Find where the given text appears and provide that cell's center as [x, y] coordinate. 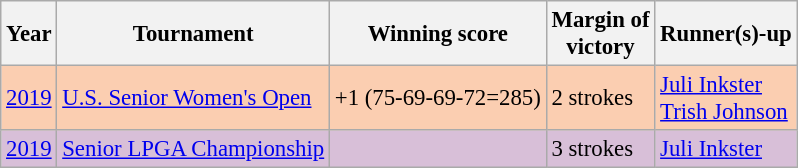
Margin ofvictory [600, 34]
Juli Inkster [726, 149]
Year [29, 34]
Tournament [194, 34]
+1 (75-69-69-72=285) [438, 98]
Senior LPGA Championship [194, 149]
U.S. Senior Women's Open [194, 98]
Juli Inkster Trish Johnson [726, 98]
Winning score [438, 34]
Runner(s)-up [726, 34]
3 strokes [600, 149]
2 strokes [600, 98]
